Find where the given text appears and provide that cell's center as [X, Y] coordinate. 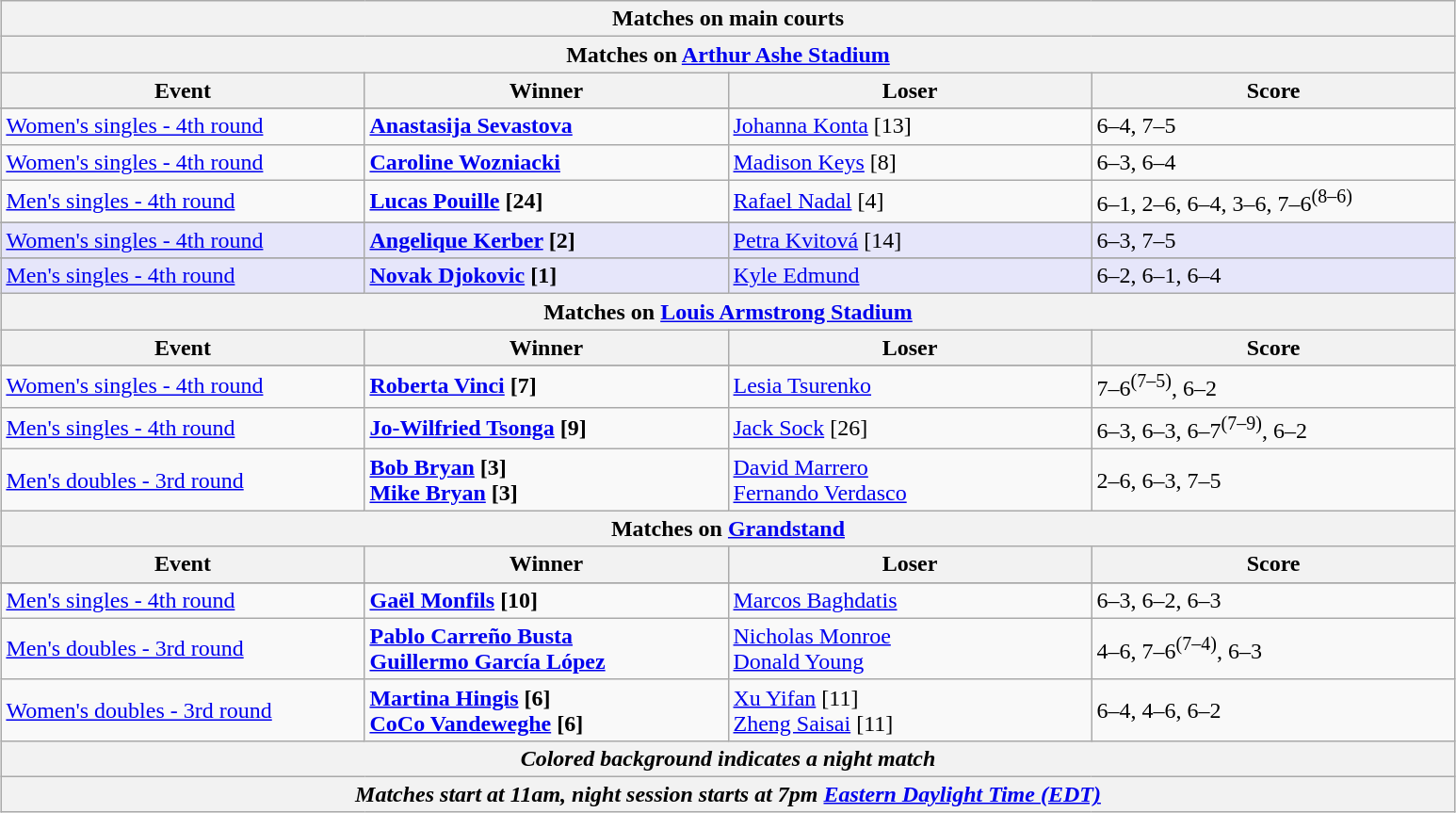
Martina Hingis [6] CoCo Vandeweghe [6] [546, 710]
4–6, 7–6(7–4), 6–3 [1273, 648]
Xu Yifan [11] Zheng Saisai [11] [910, 710]
Caroline Wozniacki [546, 162]
Colored background indicates a night match [728, 758]
Novak Djokovic [1] [546, 276]
Jack Sock [26] [910, 428]
6–3, 6–4 [1273, 162]
6–1, 2–6, 6–4, 3–6, 7–6(8–6) [1273, 202]
Petra Kvitová [14] [910, 240]
Marcos Baghdatis [910, 600]
Women's doubles - 3rd round [183, 710]
Nicholas Monroe Donald Young [910, 648]
Pablo Carreño Busta Guillermo García López [546, 648]
2–6, 6–3, 7–5 [1273, 480]
Anastasija Sevastova [546, 126]
Matches on main courts [728, 19]
Johanna Konta [13] [910, 126]
6–4, 4–6, 6–2 [1273, 710]
Matches start at 11am, night session starts at 7pm Eastern Daylight Time (EDT) [728, 794]
6–3, 6–3, 6–7(7–9), 6–2 [1273, 428]
Gaël Monfils [10] [546, 600]
Lesia Tsurenko [910, 386]
Roberta Vinci [7] [546, 386]
Angelique Kerber [2] [546, 240]
7–6(7–5), 6–2 [1273, 386]
Kyle Edmund [910, 276]
David Marrero Fernando Verdasco [910, 480]
6–2, 6–1, 6–4 [1273, 276]
6–4, 7–5 [1273, 126]
Matches on Grandstand [728, 528]
6–3, 7–5 [1273, 240]
Madison Keys [8] [910, 162]
Matches on Arthur Ashe Stadium [728, 55]
Jo-Wilfried Tsonga [9] [546, 428]
Matches on Louis Armstrong Stadium [728, 312]
Lucas Pouille [24] [546, 202]
Rafael Nadal [4] [910, 202]
Bob Bryan [3] Mike Bryan [3] [546, 480]
6–3, 6–2, 6–3 [1273, 600]
